Determine the [x, y] coordinate at the center of the cell enclosing the given text.  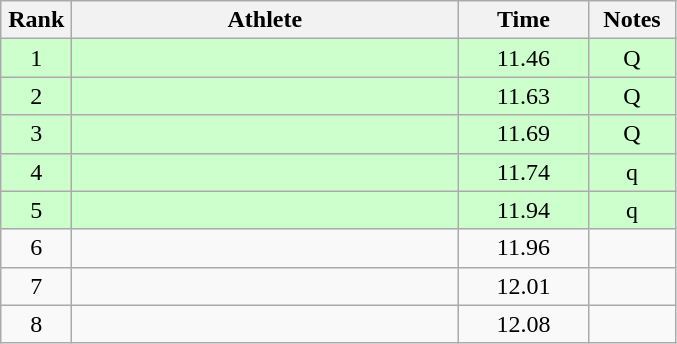
4 [36, 172]
6 [36, 248]
Rank [36, 20]
12.08 [524, 324]
11.63 [524, 96]
3 [36, 134]
8 [36, 324]
5 [36, 210]
11.46 [524, 58]
Time [524, 20]
1 [36, 58]
7 [36, 286]
12.01 [524, 286]
2 [36, 96]
11.69 [524, 134]
Notes [632, 20]
Athlete [265, 20]
11.74 [524, 172]
11.94 [524, 210]
11.96 [524, 248]
